Return (x, y) of the center of cell containing provided text 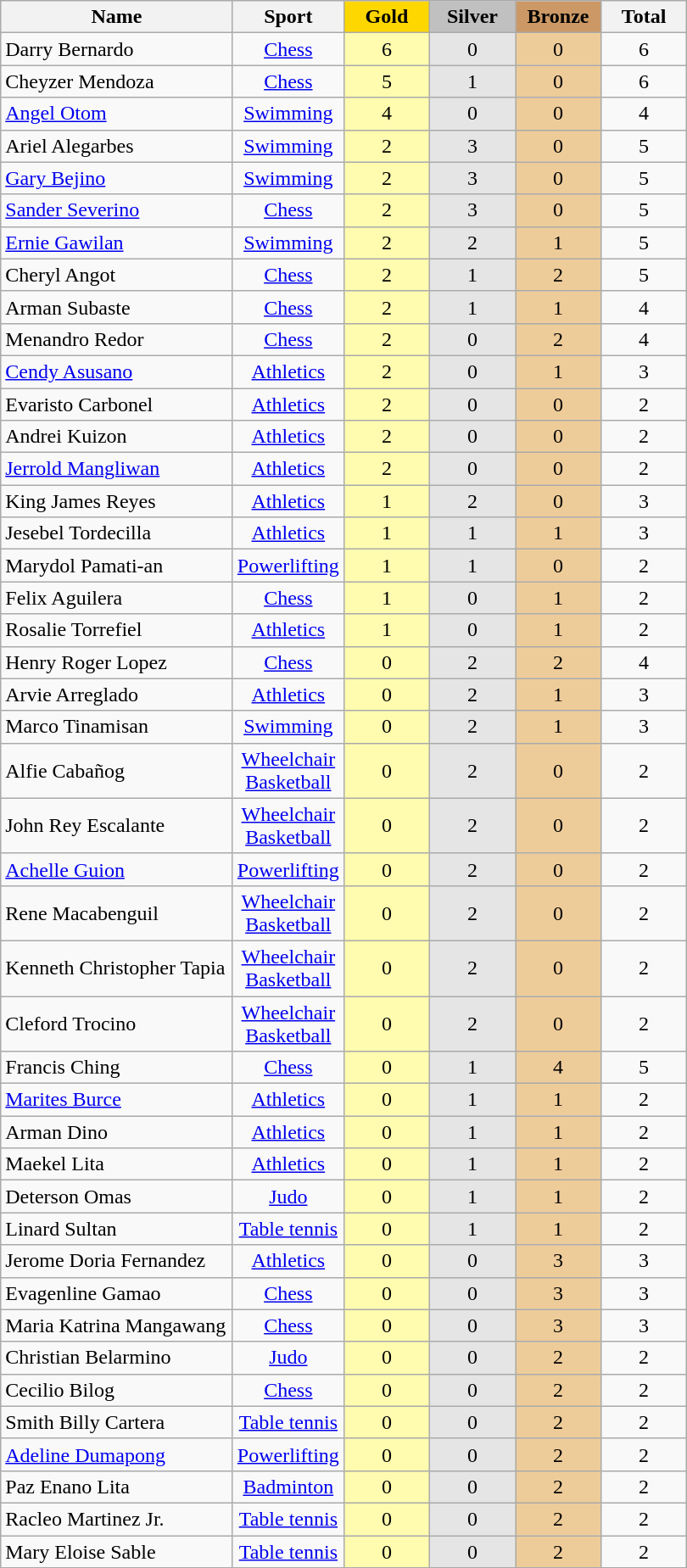
Henry Roger Lopez (117, 662)
Arman Subaste (117, 307)
Angel Otom (117, 114)
Name (117, 17)
Evagenline Gamao (117, 1293)
Cheyzer Mendoza (117, 81)
Evaristo Carbonel (117, 405)
Linard Sultan (117, 1229)
Cheryl Angot (117, 275)
Alfie Cabañog (117, 770)
Rene Macabenguil (117, 912)
Gold (387, 17)
Menandro Redor (117, 339)
Francis Ching (117, 1068)
Maekel Lita (117, 1164)
Ernie Gawilan (117, 243)
Arvie Arreglado (117, 695)
Jerrold Mangliwan (117, 469)
Maria Katrina Mangawang (117, 1325)
Felix Aguilera (117, 598)
Ariel Alegarbes (117, 146)
Gary Bejino (117, 178)
Achelle Guion (117, 869)
John Rey Escalante (117, 826)
Total (645, 17)
King James Reyes (117, 501)
Kenneth Christopher Tapia (117, 968)
Cecilio Bilog (117, 1390)
Andrei Kuizon (117, 437)
Cleford Trocino (117, 1023)
Marites Burce (117, 1100)
Marydol Pamati-an (117, 566)
Cendy Asusano (117, 371)
Arman Dino (117, 1132)
Christian Belarmino (117, 1358)
Darry Bernardo (117, 49)
Marco Tinamisan (117, 727)
Mary Eloise Sable (117, 1551)
Jerome Doria Fernandez (117, 1261)
Sport (288, 17)
Silver (472, 17)
Sander Severino (117, 210)
Paz Enano Lita (117, 1487)
Adeline Dumapong (117, 1454)
Deterson Omas (117, 1197)
Jesebel Tordecilla (117, 533)
Bronze (558, 17)
Badminton (288, 1487)
Smith Billy Cartera (117, 1422)
Racleo Martinez Jr. (117, 1519)
Rosalie Torrefiel (117, 630)
